Detect which cell encompasses the target text, then output its (x, y) center coordinate. 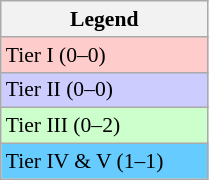
Tier I (0–0) (104, 55)
Legend (104, 19)
Tier IV & V (1–1) (104, 162)
Tier III (0–2) (104, 126)
Tier II (0–0) (104, 90)
